Return the (X, Y) coordinate for the center point of the cell that contains the specified text.  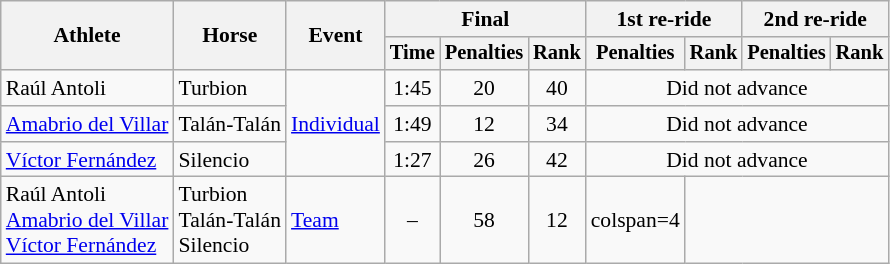
Team (336, 220)
Silencio (230, 160)
Individual (336, 124)
1:49 (412, 124)
1:45 (412, 88)
Víctor Fernández (88, 160)
42 (557, 160)
Athlete (88, 36)
Amabrio del Villar (88, 124)
1:27 (412, 160)
20 (484, 88)
Raúl Antoli (88, 88)
TurbionTalán-TalánSilencio (230, 220)
Turbion (230, 88)
Event (336, 36)
2nd re-ride (815, 19)
40 (557, 88)
Time (412, 54)
34 (557, 124)
Raúl AntoliAmabrio del VillarVíctor Fernández (88, 220)
Final (486, 19)
26 (484, 160)
58 (484, 220)
Horse (230, 36)
colspan=4 (636, 220)
Talán-Talán (230, 124)
1st re-ride (664, 19)
– (412, 220)
